Extract the (x, y) coordinate from the center of the cell holding the provided text.  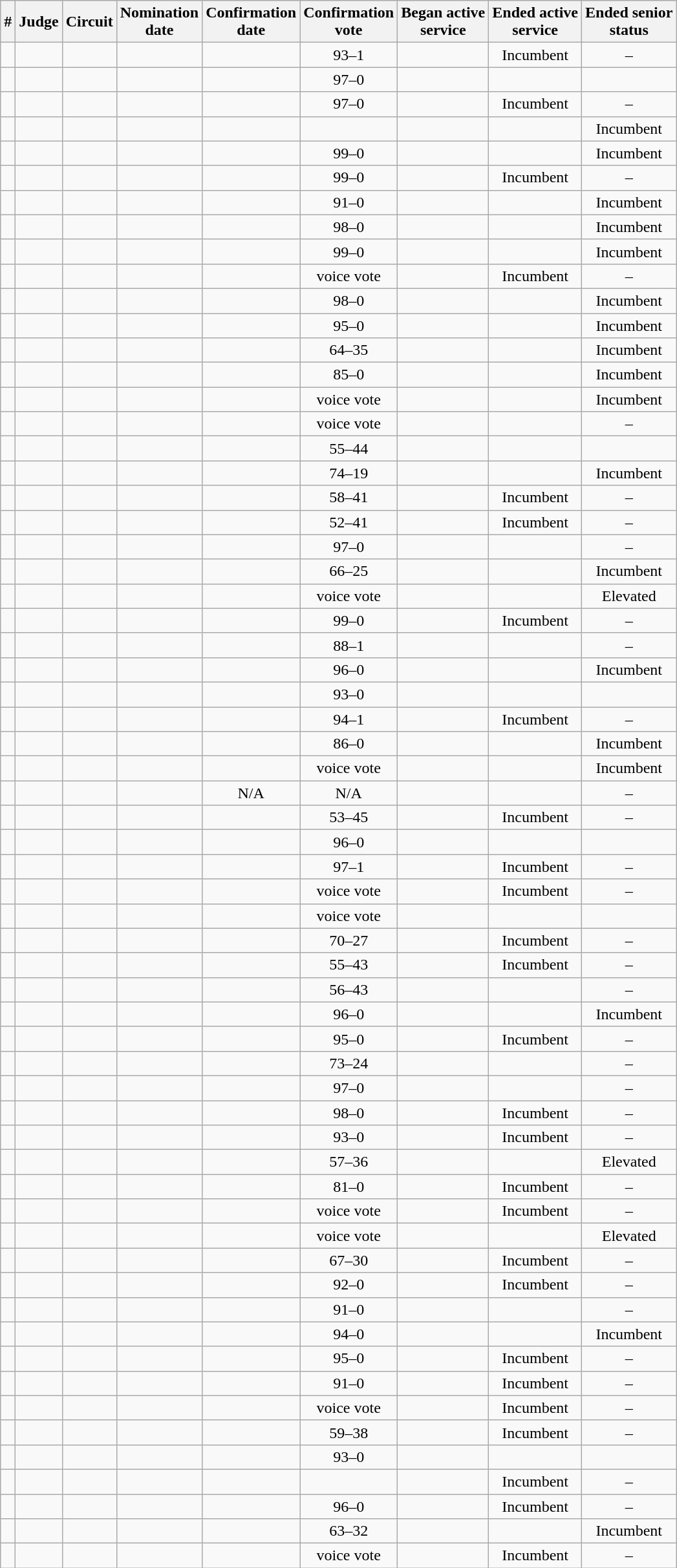
94–1 (349, 719)
Confirmationdate (251, 22)
52–41 (349, 522)
53–45 (349, 818)
55–44 (349, 449)
58–41 (349, 498)
70–27 (349, 940)
Ended activeservice (535, 22)
88–1 (349, 645)
85–0 (349, 375)
93–1 (349, 55)
66–25 (349, 571)
Ended seniorstatus (629, 22)
Began activeservice (444, 22)
67–30 (349, 1260)
63–32 (349, 1531)
57–36 (349, 1162)
56–43 (349, 990)
Judge (39, 22)
92–0 (349, 1285)
64–35 (349, 350)
Circuit (89, 22)
73–24 (349, 1063)
97–1 (349, 867)
Nominationdate (159, 22)
86–0 (349, 744)
55–43 (349, 965)
94–0 (349, 1334)
Confirmationvote (349, 22)
# (8, 22)
59–38 (349, 1432)
81–0 (349, 1187)
74–19 (349, 473)
